Detect which cell encompasses the target text, then output its (X, Y) center coordinate. 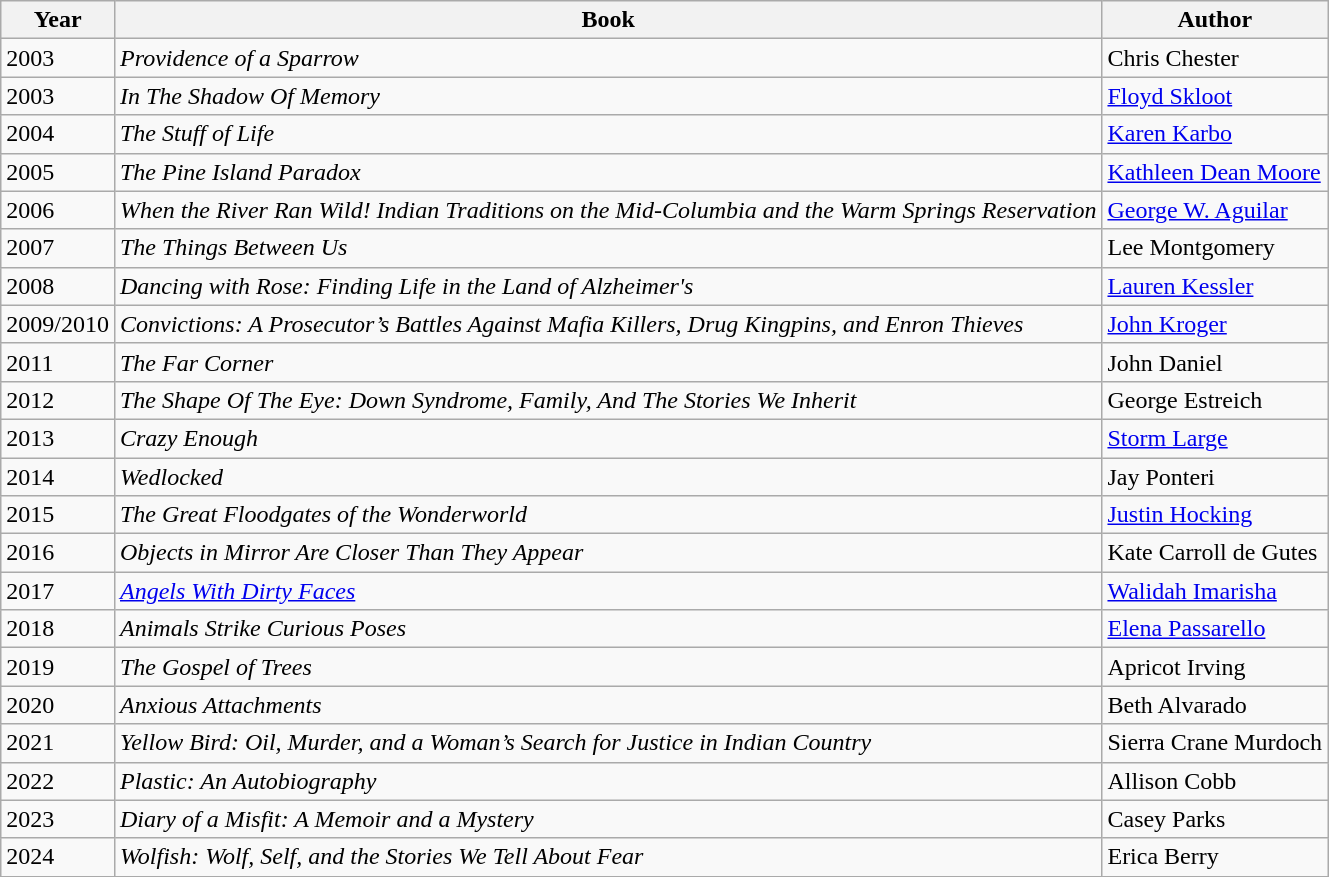
2008 (58, 286)
Objects in Mirror Are Closer Than They Appear (608, 553)
John Kroger (1215, 324)
The Far Corner (608, 362)
Allison Cobb (1215, 781)
2022 (58, 781)
Crazy Enough (608, 438)
2024 (58, 857)
2007 (58, 248)
Chris Chester (1215, 58)
Apricot Irving (1215, 667)
Diary of a Misfit: A Memoir and a Mystery (608, 819)
2019 (58, 667)
Providence of a Sparrow (608, 58)
2006 (58, 210)
Book (608, 20)
2015 (58, 515)
The Gospel of Trees (608, 667)
Animals Strike Curious Poses (608, 629)
Kathleen Dean Moore (1215, 172)
2016 (58, 553)
2009/2010 (58, 324)
Year (58, 20)
Anxious Attachments (608, 705)
Justin Hocking (1215, 515)
2017 (58, 591)
Wedlocked (608, 477)
The Things Between Us (608, 248)
Yellow Bird: Oil, Murder, and a Woman’s Search for Justice in Indian Country (608, 743)
George W. Aguilar (1215, 210)
Wolfish: Wolf, Self, and the Stories We Tell About Fear (608, 857)
John Daniel (1215, 362)
Floyd Skloot (1215, 96)
The Shape Of The Eye: Down Syndrome, Family, And The Stories We Inherit (608, 400)
Lee Montgomery (1215, 248)
Plastic: An Autobiography (608, 781)
The Stuff of Life (608, 134)
Author (1215, 20)
Casey Parks (1215, 819)
The Pine Island Paradox (608, 172)
Elena Passarello (1215, 629)
Karen Karbo (1215, 134)
Erica Berry (1215, 857)
2021 (58, 743)
2011 (58, 362)
Jay Ponteri (1215, 477)
2018 (58, 629)
Convictions: A Prosecutor’s Battles Against Mafia Killers, Drug Kingpins, and Enron Thieves (608, 324)
When the River Ran Wild! Indian Traditions on the Mid-Columbia and the Warm Springs Reservation (608, 210)
Dancing with Rose: Finding Life in the Land of Alzheimer's (608, 286)
2004 (58, 134)
Sierra Crane Murdoch (1215, 743)
2023 (58, 819)
2012 (58, 400)
2014 (58, 477)
Lauren Kessler (1215, 286)
2020 (58, 705)
Storm Large (1215, 438)
In The Shadow Of Memory (608, 96)
Angels With Dirty Faces (608, 591)
The Great Floodgates of the Wonderworld (608, 515)
2013 (58, 438)
2005 (58, 172)
Beth Alvarado (1215, 705)
George Estreich (1215, 400)
Kate Carroll de Gutes (1215, 553)
Walidah Imarisha (1215, 591)
